Locate the cell with the specified text and output its (x, y) center coordinate. 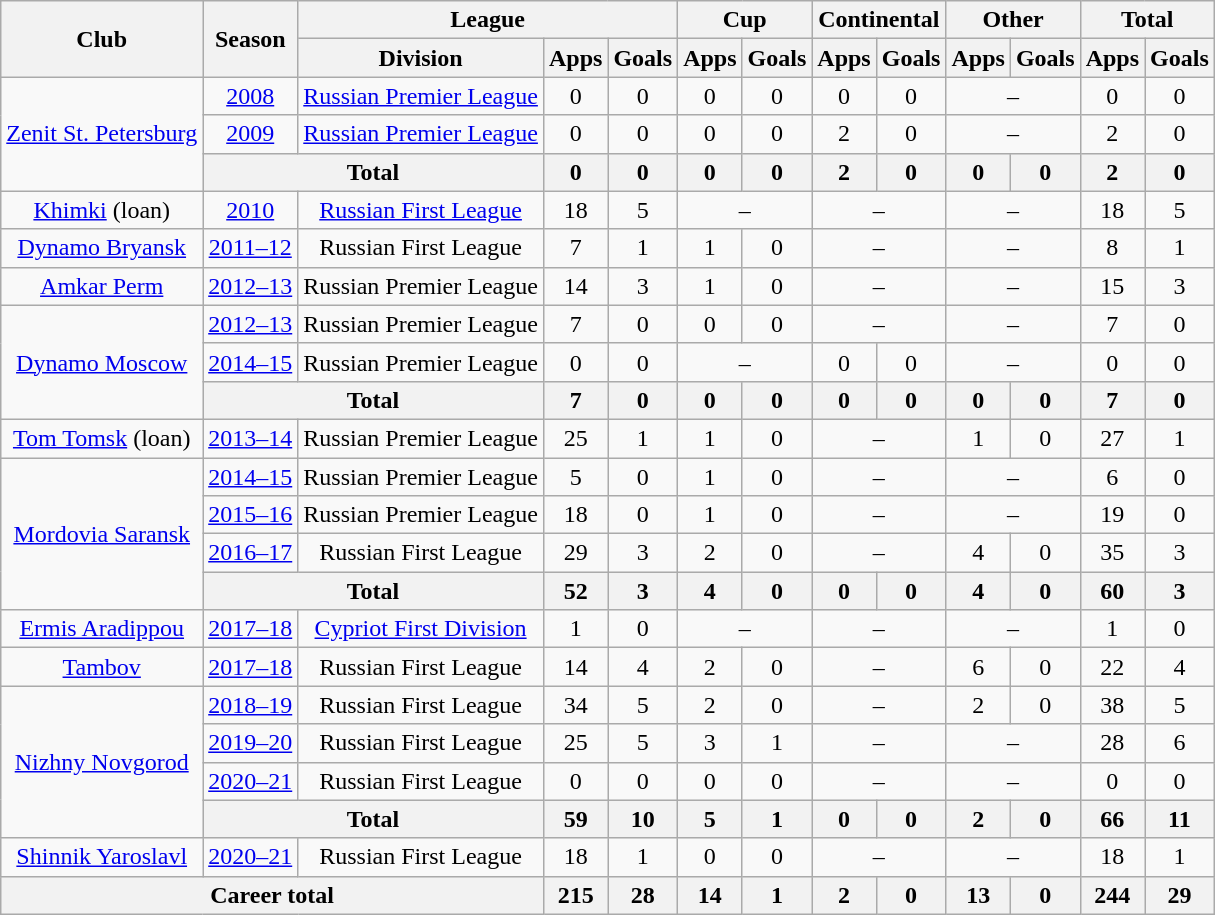
Division (421, 58)
Shinnik Yaroslavl (102, 857)
2011–12 (250, 248)
35 (1112, 553)
Tom Tomsk (loan) (102, 438)
59 (575, 819)
2016–17 (250, 553)
215 (575, 895)
34 (575, 705)
8 (1112, 248)
2008 (250, 96)
27 (1112, 438)
Ermis Aradippou (102, 629)
19 (1112, 515)
Zenit St. Petersburg (102, 134)
60 (1112, 591)
2018–19 (250, 705)
Cup (745, 20)
Other (1013, 20)
Khimki (loan) (102, 210)
Continental (879, 20)
244 (1112, 895)
2019–20 (250, 743)
Tambov (102, 667)
2010 (250, 210)
Dynamo Bryansk (102, 248)
Season (250, 39)
38 (1112, 705)
2015–16 (250, 515)
2013–14 (250, 438)
Cypriot First Division (421, 629)
22 (1112, 667)
15 (1112, 286)
Club (102, 39)
11 (1180, 819)
52 (575, 591)
Dynamo Moscow (102, 362)
Amkar Perm (102, 286)
Career total (272, 895)
10 (643, 819)
2009 (250, 134)
Nizhny Novgorod (102, 762)
League (488, 20)
66 (1112, 819)
Mordovia Saransk (102, 534)
13 (978, 895)
